Provide the [X, Y] coordinate of the cell's center where the given text is located.  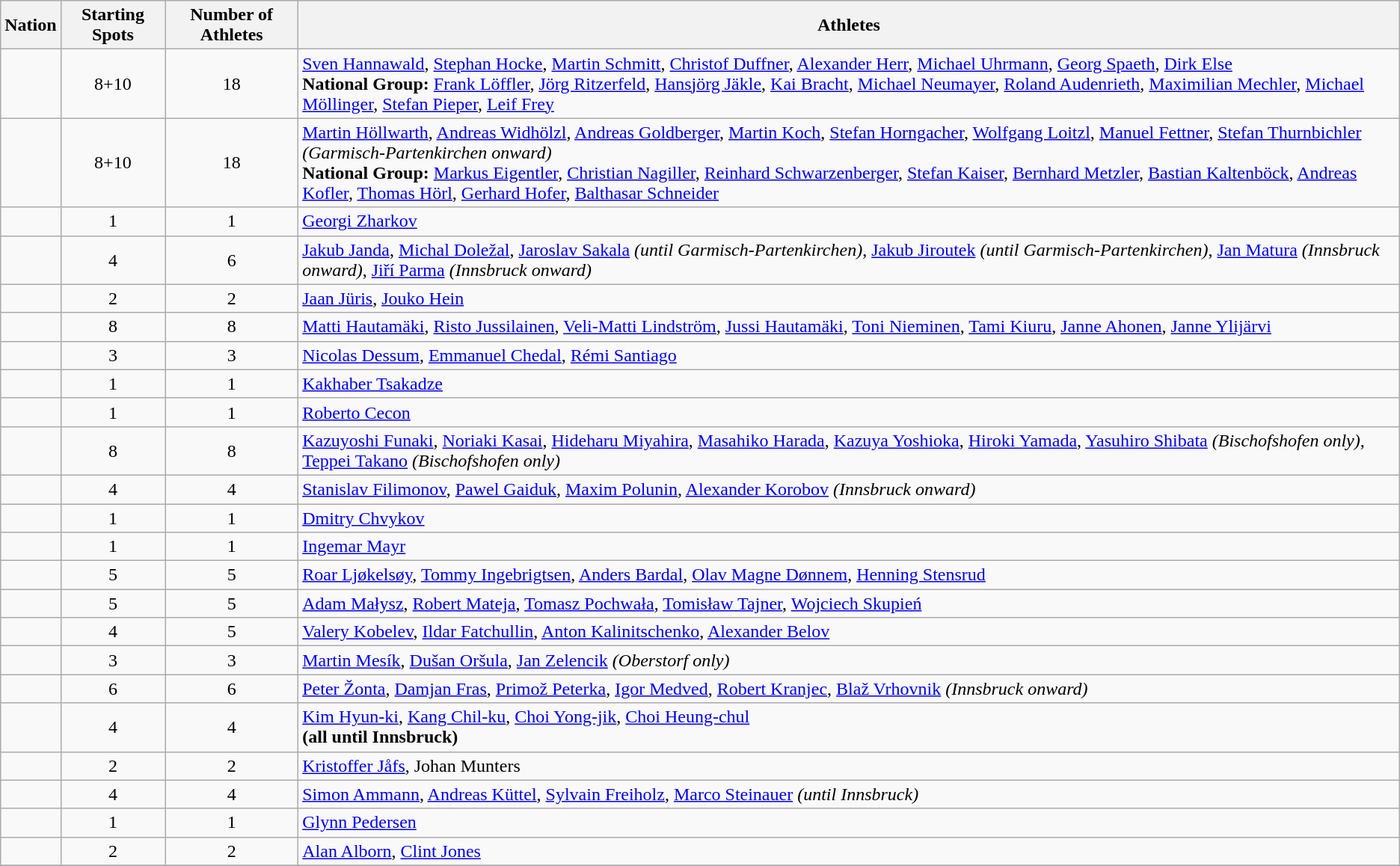
Kim Hyun-ki, Kang Chil-ku, Choi Yong-jik, Choi Heung-chul(all until Innsbruck) [850, 727]
Peter Žonta, Damjan Fras, Primož Peterka, Igor Medved, Robert Kranjec, Blaž Vrhovnik (Innsbruck onward) [850, 689]
Adam Małysz, Robert Mateja, Tomasz Pochwała, Tomisław Tajner, Wojciech Skupień [850, 604]
Ingemar Mayr [850, 547]
Alan Alborn, Clint Jones [850, 851]
Number of Athletes [232, 25]
Valery Kobelev, Ildar Fatchullin, Anton Kalinitschenko, Alexander Belov [850, 632]
Athletes [850, 25]
Nicolas Dessum, Emmanuel Chedal, Rémi Santiago [850, 355]
Georgi Zharkov [850, 221]
Nation [31, 25]
Stanislav Filimonov, Pawel Gaiduk, Maxim Polunin, Alexander Korobov (Innsbruck onward) [850, 489]
Kristoffer Jåfs, Johan Munters [850, 766]
Kakhaber Tsakadze [850, 384]
Starting Spots [112, 25]
Glynn Pedersen [850, 823]
Martin Mesík, Dušan Oršula, Jan Zelencik (Oberstorf only) [850, 660]
Jaan Jüris, Jouko Hein [850, 298]
Dmitry Chvykov [850, 518]
Roar Ljøkelsøy, Tommy Ingebrigtsen, Anders Bardal, Olav Magne Dønnem, Henning Stensrud [850, 575]
Roberto Cecon [850, 412]
Simon Ammann, Andreas Küttel, Sylvain Freiholz, Marco Steinauer (until Innsbruck) [850, 794]
Matti Hautamäki, Risto Jussilainen, Veli-Matti Lindström, Jussi Hautamäki, Toni Nieminen, Tami Kiuru, Janne Ahonen, Janne Ylijärvi [850, 327]
